From the cell containing the given text, extract its center point as (x, y) coordinate. 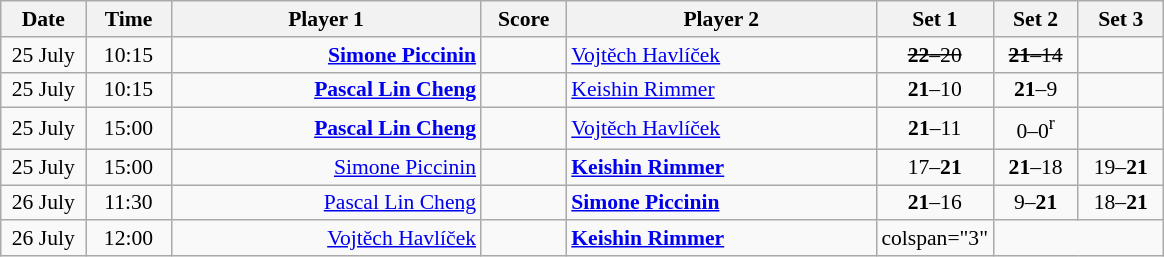
17–21 (934, 167)
21–18 (1036, 167)
colspan="3" (934, 239)
Set 1 (934, 19)
Score (524, 19)
12:00 (128, 239)
Set 2 (1036, 19)
21–11 (934, 128)
22–20 (934, 55)
Set 3 (1120, 19)
21–14 (1036, 55)
21–9 (1036, 90)
11:30 (128, 203)
0–0r (1036, 128)
18–21 (1120, 203)
21–16 (934, 203)
Player 2 (721, 19)
Time (128, 19)
19–21 (1120, 167)
9–21 (1036, 203)
21–10 (934, 90)
Date (44, 19)
Player 1 (326, 19)
